Locate the cell with the specified text and output its (x, y) center coordinate. 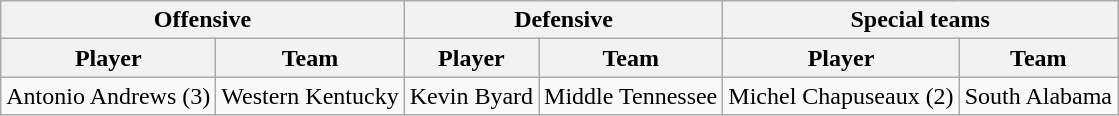
Middle Tennessee (631, 96)
Special teams (920, 20)
Michel Chapuseaux (2) (841, 96)
Defensive (564, 20)
Western Kentucky (310, 96)
South Alabama (1038, 96)
Kevin Byard (471, 96)
Offensive (202, 20)
Antonio Andrews (3) (108, 96)
